Return the [X, Y] coordinate for the center point of the cell that contains the specified text.  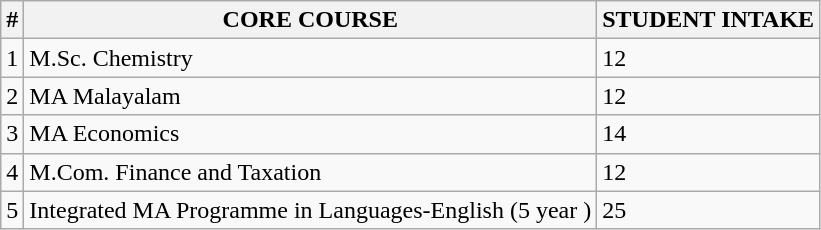
4 [12, 172]
CORE COURSE [310, 20]
1 [12, 58]
14 [708, 134]
M.Com. Finance and Taxation [310, 172]
MA Malayalam [310, 96]
MA Economics [310, 134]
M.Sc. Chemistry [310, 58]
# [12, 20]
3 [12, 134]
5 [12, 210]
25 [708, 210]
Integrated MA Programme in Languages-English (5 year ) [310, 210]
STUDENT INTAKE [708, 20]
2 [12, 96]
